Detect which cell encompasses the target text, then output its (X, Y) center coordinate. 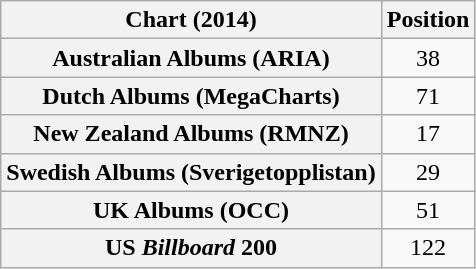
US Billboard 200 (191, 248)
UK Albums (OCC) (191, 210)
New Zealand Albums (RMNZ) (191, 134)
122 (428, 248)
38 (428, 58)
Dutch Albums (MegaCharts) (191, 96)
Chart (2014) (191, 20)
71 (428, 96)
Australian Albums (ARIA) (191, 58)
Swedish Albums (Sverigetopplistan) (191, 172)
Position (428, 20)
51 (428, 210)
17 (428, 134)
29 (428, 172)
